Provide the [X, Y] coordinate of the cell's center where the given text is located.  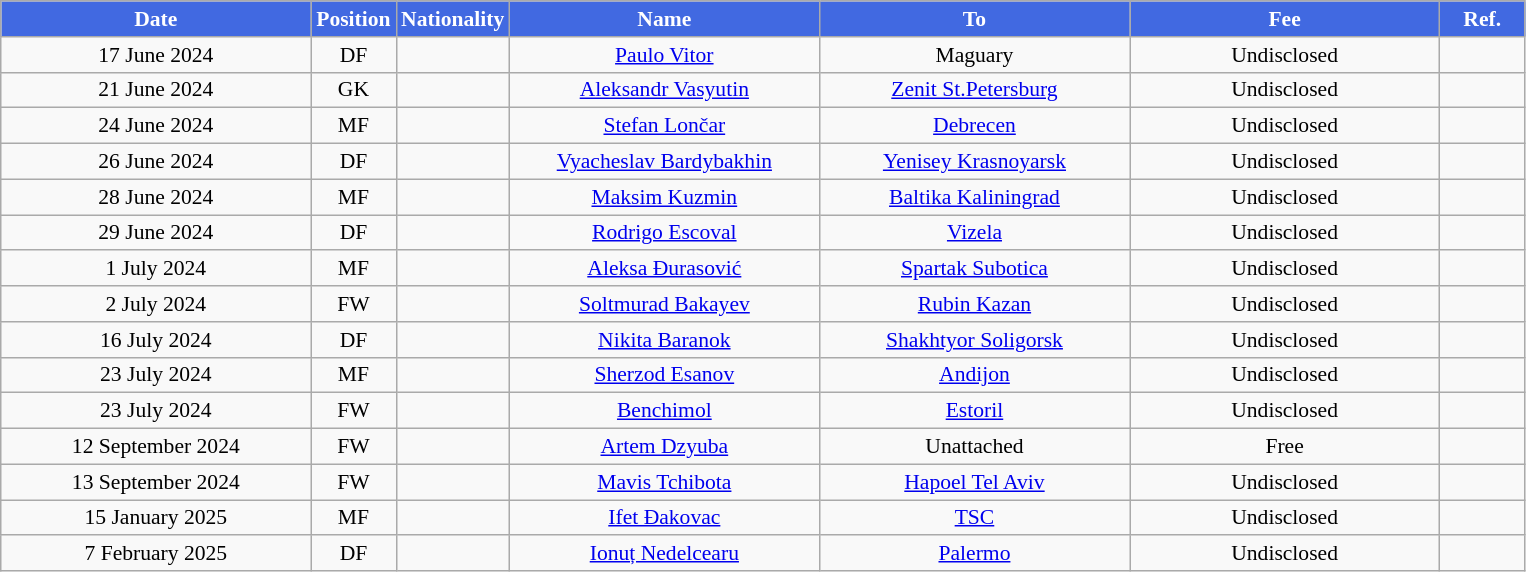
26 June 2024 [156, 162]
Rubin Kazan [974, 304]
Spartak Subotica [974, 269]
Rodrigo Escoval [664, 233]
Estoril [974, 411]
Mavis Tchibota [664, 482]
TSC [974, 518]
Aleksa Đurasović [664, 269]
Andijon [974, 375]
Maksim Kuzmin [664, 197]
16 July 2024 [156, 340]
Shakhtyor Soligorsk [974, 340]
Yenisey Krasnoyarsk [974, 162]
GK [354, 90]
Ionuț Nedelcearu [664, 554]
17 June 2024 [156, 55]
Fee [1285, 19]
Name [664, 19]
Ref. [1482, 19]
7 February 2025 [156, 554]
15 January 2025 [156, 518]
Sherzod Esanov [664, 375]
Artem Dzyuba [664, 447]
Maguary [974, 55]
13 September 2024 [156, 482]
Debrecen [974, 126]
To [974, 19]
Zenit St.Petersburg [974, 90]
Vizela [974, 233]
Free [1285, 447]
Position [354, 19]
Stefan Lončar [664, 126]
21 June 2024 [156, 90]
Soltmurad Bakayev [664, 304]
Hapoel Tel Aviv [974, 482]
1 July 2024 [156, 269]
Nationality [452, 19]
Palermo [974, 554]
Paulo Vitor [664, 55]
Ifet Đakovac [664, 518]
24 June 2024 [156, 126]
12 September 2024 [156, 447]
29 June 2024 [156, 233]
Benchimol [664, 411]
Vyacheslav Bardybakhin [664, 162]
Unattached [974, 447]
2 July 2024 [156, 304]
Aleksandr Vasyutin [664, 90]
Date [156, 19]
Baltika Kaliningrad [974, 197]
Nikita Baranok [664, 340]
28 June 2024 [156, 197]
